Capture the cell that displays the provided text and extract its [X, Y] central coordinate. 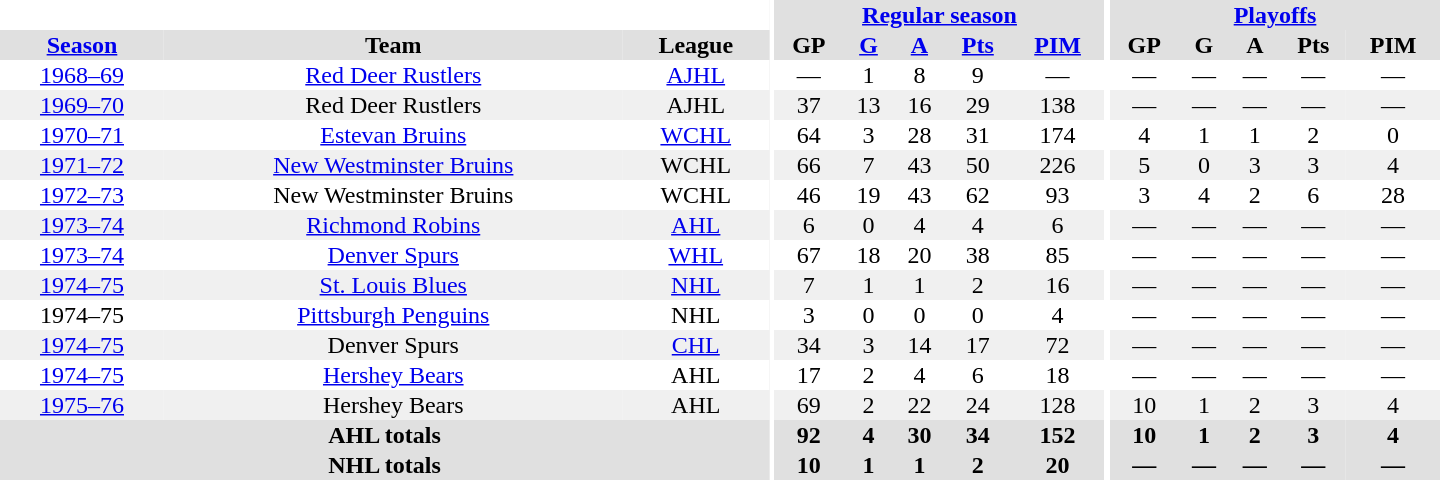
22 [920, 405]
62 [978, 195]
1968–69 [82, 75]
85 [1058, 255]
AHL totals [384, 435]
38 [978, 255]
8 [920, 75]
14 [920, 345]
29 [978, 105]
5 [1144, 165]
46 [809, 195]
66 [809, 165]
92 [809, 435]
13 [868, 105]
1969–70 [82, 105]
WHL [696, 255]
Team [394, 45]
Richmond Robins [394, 225]
174 [1058, 135]
37 [809, 105]
NHL totals [384, 465]
138 [1058, 105]
Playoffs [1275, 15]
67 [809, 255]
72 [1058, 345]
64 [809, 135]
93 [1058, 195]
Estevan Bruins [394, 135]
30 [920, 435]
31 [978, 135]
152 [1058, 435]
9 [978, 75]
69 [809, 405]
128 [1058, 405]
CHL [696, 345]
Season [82, 45]
Regular season [940, 15]
League [696, 45]
Pittsburgh Penguins [394, 315]
19 [868, 195]
1975–76 [82, 405]
226 [1058, 165]
St. Louis Blues [394, 285]
1972–73 [82, 195]
24 [978, 405]
1971–72 [82, 165]
1970–71 [82, 135]
50 [978, 165]
